Provide the [x, y] coordinate of the cell's center where the given text is located.  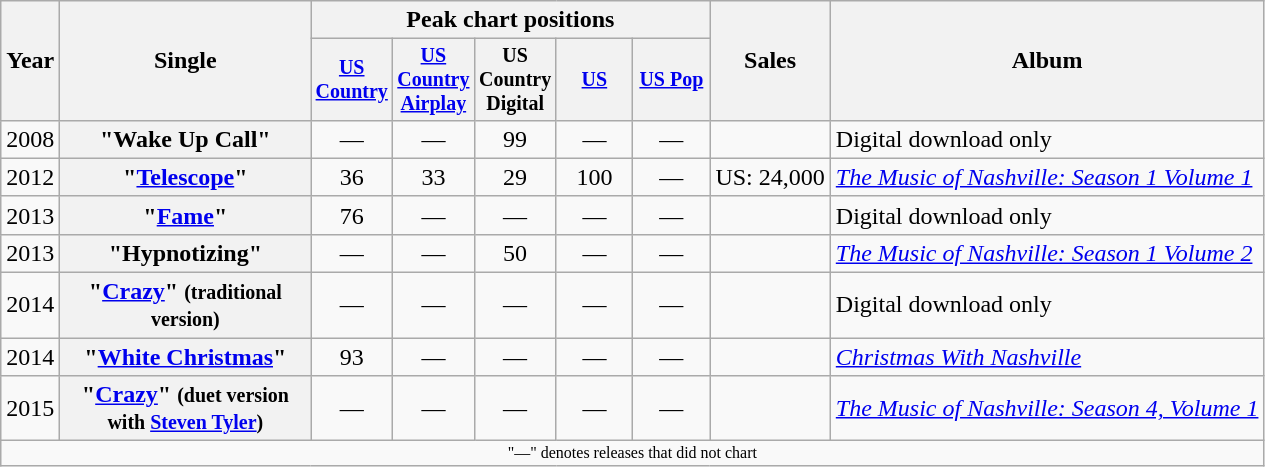
Christmas With Nashville [1047, 357]
36 [352, 177]
"Hypnotizing" [186, 253]
"White Christmas" [186, 357]
Peak chart positions [510, 20]
The Music of Nashville: Season 4, Volume 1 [1047, 408]
The Music of Nashville: Season 1 Volume 2 [1047, 253]
2008 [30, 139]
"Fame" [186, 215]
76 [352, 215]
US [594, 80]
US Country [352, 80]
US: 24,000 [770, 177]
"Crazy" (duet version with Steven Tyler) [186, 408]
"Crazy" (traditional version) [186, 306]
"Telescope" [186, 177]
US Country Digital [515, 80]
Album [1047, 61]
93 [352, 357]
"Wake Up Call" [186, 139]
99 [515, 139]
2015 [30, 408]
50 [515, 253]
The Music of Nashville: Season 1 Volume 1 [1047, 177]
"—" denotes releases that did not chart [632, 453]
US Country Airplay [434, 80]
100 [594, 177]
29 [515, 177]
33 [434, 177]
Year [30, 61]
2012 [30, 177]
US Pop [672, 80]
Sales [770, 61]
Single [186, 61]
